Identify which cell holds the provided text, then report its [X, Y] central coordinate. 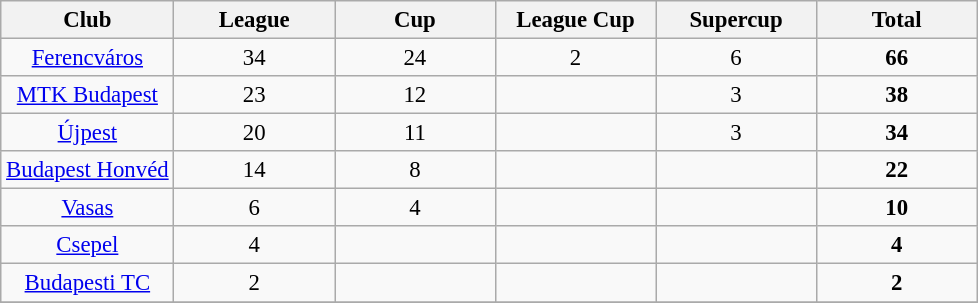
22 [896, 170]
14 [254, 170]
Club [88, 20]
Ferencváros [88, 58]
League [254, 20]
Újpest [88, 133]
12 [416, 95]
38 [896, 95]
Budapest Honvéd [88, 170]
10 [896, 208]
Vasas [88, 208]
Csepel [88, 245]
League Cup [576, 20]
8 [416, 170]
Budapesti TC [88, 283]
Supercup [736, 20]
MTK Budapest [88, 95]
23 [254, 95]
66 [896, 58]
20 [254, 133]
11 [416, 133]
Cup [416, 20]
24 [416, 58]
Total [896, 20]
